Return the (X, Y) coordinate for the center point of the cell that contains the specified text.  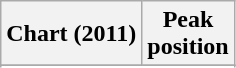
Chart (2011) (72, 34)
Peakposition (188, 34)
